From the cell containing the given text, extract its center point as (x, y) coordinate. 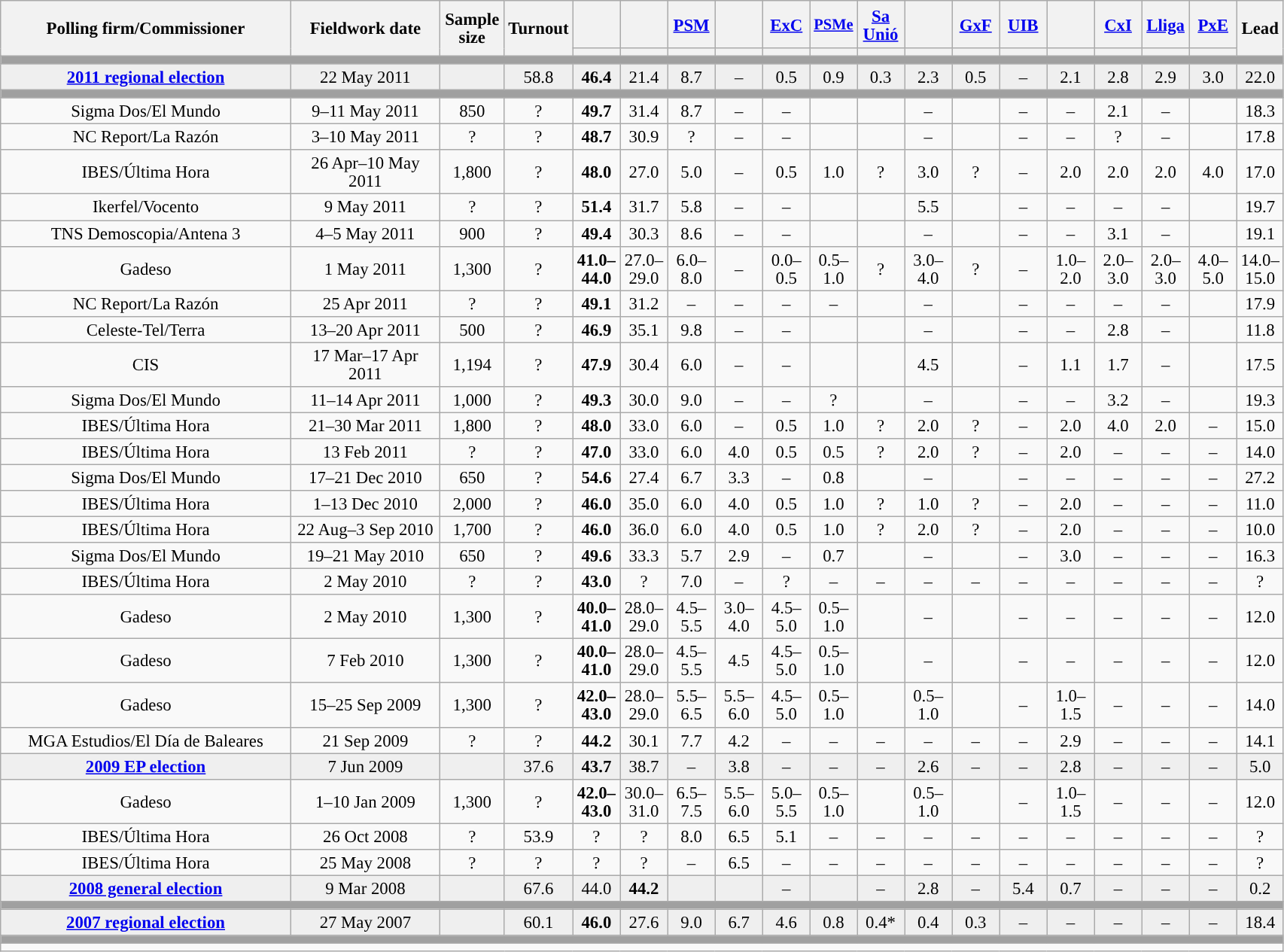
4–5 May 2011 (365, 233)
500 (472, 330)
27.0–29.0 (644, 268)
35.1 (644, 330)
37.6 (539, 766)
21 Sep 2009 (365, 741)
15.0 (1260, 426)
2,000 (472, 504)
0.4* (881, 923)
49.3 (596, 400)
30.0 (644, 400)
8.0 (691, 837)
0.9 (833, 77)
850 (472, 111)
19.7 (1260, 208)
17.0 (1260, 173)
5.5–6.5 (691, 706)
53.9 (539, 837)
13–20 Apr 2011 (365, 330)
TNS Demoscopia/Antena 3 (146, 233)
17.8 (1260, 137)
1–13 Dec 2010 (365, 504)
5.1 (786, 837)
25 Apr 2011 (365, 304)
35.0 (644, 504)
2.3 (929, 77)
0.0–0.5 (786, 268)
44.0 (596, 888)
30.4 (644, 364)
27.0 (644, 173)
8.6 (691, 233)
GxF (975, 24)
7.0 (691, 582)
1–10 Jan 2009 (365, 801)
58.8 (539, 77)
1.0–2.0 (1070, 268)
UIB (1024, 24)
17.9 (1260, 304)
4.2 (739, 741)
46.9 (596, 330)
49.7 (596, 111)
43.7 (596, 766)
14.1 (1260, 741)
900 (472, 233)
49.4 (596, 233)
30.3 (644, 233)
19.1 (1260, 233)
3.8 (739, 766)
5.0–5.5 (786, 801)
48.7 (596, 137)
31.7 (644, 208)
MGA Estudios/El Día de Baleares (146, 741)
41.0–44.0 (596, 268)
22 May 2011 (365, 77)
21–30 Mar 2011 (365, 426)
30.0–31.0 (644, 801)
27.2 (1260, 477)
Ikerfel/Vocento (146, 208)
22 Aug–3 Sep 2010 (365, 530)
19.3 (1260, 400)
60.1 (539, 923)
3.3 (739, 477)
2009 EP election (146, 766)
PSM (691, 24)
1,194 (472, 364)
Fieldwork date (365, 29)
5.4 (1024, 888)
3.2 (1118, 400)
17.5 (1260, 364)
54.6 (596, 477)
47.0 (596, 452)
38.7 (644, 766)
18.4 (1260, 923)
1,000 (472, 400)
7 Jun 2009 (365, 766)
ExC (786, 24)
31.4 (644, 111)
43.0 (596, 582)
1 May 2011 (365, 268)
9 Mar 2008 (365, 888)
47.9 (596, 364)
11.0 (1260, 504)
7.7 (691, 741)
17–21 Dec 2010 (365, 477)
27.4 (644, 477)
4.6 (786, 923)
2007 regional election (146, 923)
Sample size (472, 29)
5.7 (691, 555)
2011 regional election (146, 77)
9–11 May 2011 (365, 111)
7 Feb 2010 (365, 661)
Lead (1260, 29)
CxI (1118, 24)
2.6 (929, 766)
49.1 (596, 304)
51.4 (596, 208)
19–21 May 2010 (365, 555)
2008 general election (146, 888)
46.4 (596, 77)
11–14 Apr 2011 (365, 400)
Turnout (539, 29)
22.0 (1260, 77)
10.0 (1260, 530)
3–10 May 2011 (365, 137)
30.9 (644, 137)
27 May 2007 (365, 923)
27.6 (644, 923)
6.5–7.5 (691, 801)
0.4 (929, 923)
9.8 (691, 330)
1.7 (1118, 364)
25 May 2008 (365, 862)
1.1 (1070, 364)
PxE (1213, 24)
4.0–5.0 (1213, 268)
0.2 (1260, 888)
9 May 2011 (365, 208)
14.0–15.0 (1260, 268)
Lliga (1165, 24)
13 Feb 2011 (365, 452)
16.3 (1260, 555)
36.0 (644, 530)
26 Apr–10 May 2011 (365, 173)
21.4 (644, 77)
5.5 (929, 208)
31.2 (644, 304)
5.8 (691, 208)
15–25 Sep 2009 (365, 706)
33.3 (644, 555)
Polling firm/Commissioner (146, 29)
PSMe (833, 24)
CIS (146, 364)
1,700 (472, 530)
3.1 (1118, 233)
11.8 (1260, 330)
30.1 (644, 741)
Celeste-Tel/Terra (146, 330)
67.6 (539, 888)
6.0–8.0 (691, 268)
SaUnió (881, 24)
49.6 (596, 555)
18.3 (1260, 111)
17 Mar–17 Apr 2011 (365, 364)
26 Oct 2008 (365, 837)
